Locate the cell with the specified text and output its (X, Y) center coordinate. 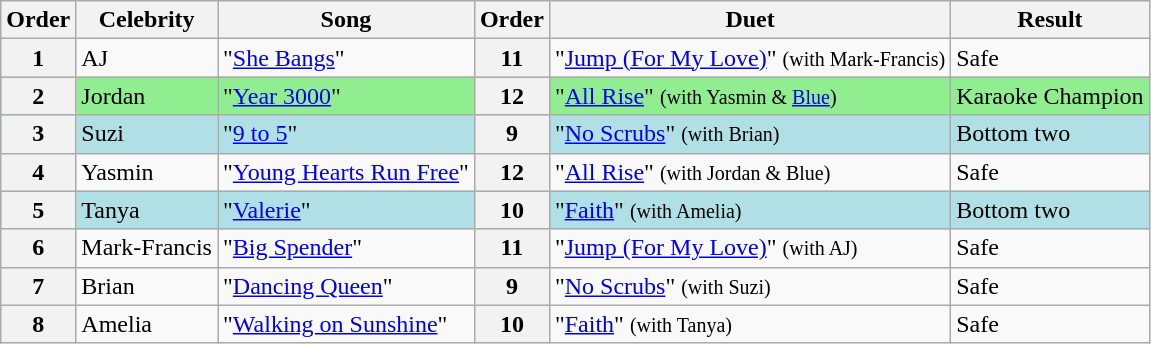
7 (38, 286)
"Valerie" (346, 210)
Duet (750, 20)
"Faith" (with Tanya) (750, 324)
Amelia (147, 324)
Brian (147, 286)
"Jump (For My Love)" (with Mark-Francis) (750, 58)
"Big Spender" (346, 248)
"All Rise" (with Yasmin & Blue) (750, 96)
Yasmin (147, 172)
"All Rise" (with Jordan & Blue) (750, 172)
"Jump (For My Love)" (with AJ) (750, 248)
Suzi (147, 134)
"Dancing Queen" (346, 286)
"Young Hearts Run Free" (346, 172)
3 (38, 134)
"No Scrubs" (with Brian) (750, 134)
Tanya (147, 210)
Mark-Francis (147, 248)
4 (38, 172)
Song (346, 20)
"No Scrubs" (with Suzi) (750, 286)
5 (38, 210)
AJ (147, 58)
"9 to 5" (346, 134)
"Year 3000" (346, 96)
Karaoke Champion (1050, 96)
1 (38, 58)
"Faith" (with Amelia) (750, 210)
Result (1050, 20)
"Walking on Sunshine" (346, 324)
8 (38, 324)
6 (38, 248)
Jordan (147, 96)
"She Bangs" (346, 58)
Celebrity (147, 20)
2 (38, 96)
